Return the (x, y) coordinate for the center point of the cell that contains the specified text.  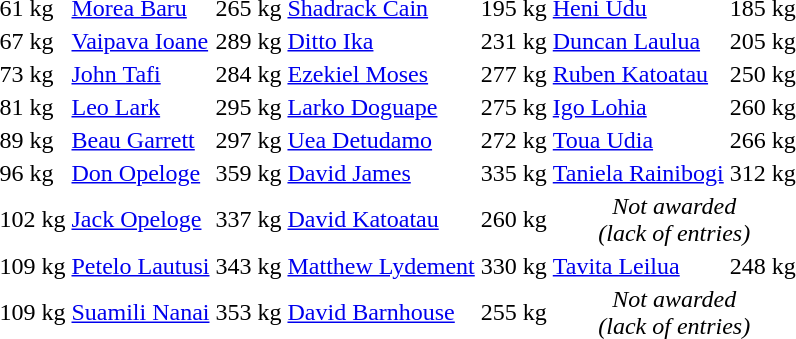
275 kg (514, 107)
330 kg (514, 266)
284 kg (248, 74)
335 kg (514, 173)
John Tafi (140, 74)
Vaipava Ioane (140, 41)
Ezekiel Moses (381, 74)
Duncan Laulua (638, 41)
Ditto Ika (381, 41)
Matthew Lydement (381, 266)
David Katoatau (381, 220)
289 kg (248, 41)
277 kg (514, 74)
David James (381, 173)
Don Opeloge (140, 173)
Uea Detudamo (381, 140)
297 kg (248, 140)
Toua Udia (638, 140)
260 kg (514, 220)
Taniela Rainibogi (638, 173)
Leo Lark (140, 107)
Igo Lohia (638, 107)
Tavita Leilua (638, 266)
272 kg (514, 140)
Petelo Lautusi (140, 266)
Larko Doguape (381, 107)
Beau Garrett (140, 140)
343 kg (248, 266)
Ruben Katoatau (638, 74)
359 kg (248, 173)
295 kg (248, 107)
Jack Opeloge (140, 220)
337 kg (248, 220)
231 kg (514, 41)
